Determine the (x, y) coordinate at the center of the cell enclosing the given text.  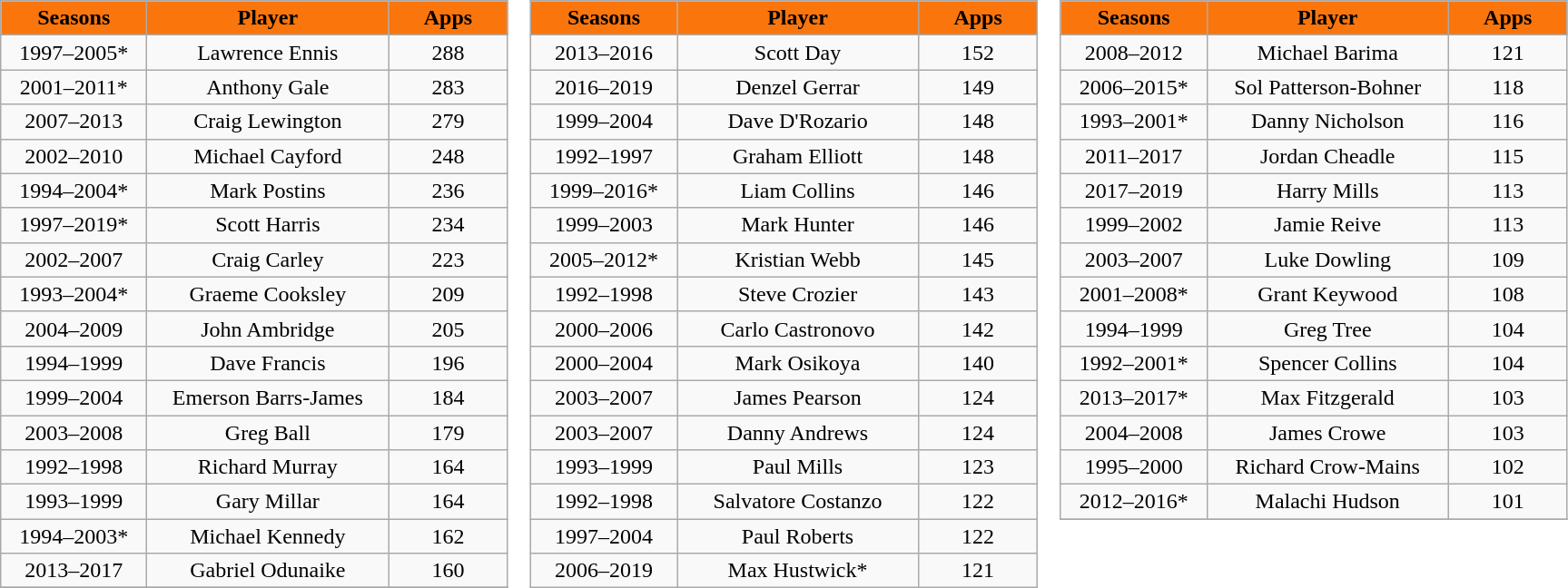
Dave D'Rozario (798, 122)
2016–2019 (603, 87)
1994–2004* (74, 191)
Max Hustwick* (798, 571)
Steve Crozier (798, 294)
Craig Carley (268, 260)
2003–2008 (74, 433)
2002–2010 (74, 156)
162 (449, 536)
Grant Keywood (1327, 294)
Mark Osikoya (798, 363)
Carlo Castronovo (798, 328)
Danny Nicholson (1327, 122)
184 (449, 397)
109 (1507, 260)
Greg Tree (1327, 328)
2000–2004 (603, 363)
179 (449, 433)
Max Fitzgerald (1327, 397)
Richard Murray (268, 467)
1997–2019* (74, 225)
1992–1997 (603, 156)
123 (979, 467)
140 (979, 363)
Lawrence Ennis (268, 53)
Graham Elliott (798, 156)
2006–2015* (1133, 87)
Scott Day (798, 53)
James Crowe (1327, 433)
160 (449, 571)
Kristian Webb (798, 260)
1994–2003* (74, 536)
Dave Francis (268, 363)
2013–2017* (1133, 397)
209 (449, 294)
John Ambridge (268, 328)
2001–2008* (1133, 294)
Jamie Reive (1327, 225)
1995–2000 (1133, 467)
Greg Ball (268, 433)
Michael Kennedy (268, 536)
234 (449, 225)
Scott Harris (268, 225)
1992–2001* (1133, 363)
2012–2016* (1133, 502)
Luke Dowling (1327, 260)
149 (979, 87)
2007–2013 (74, 122)
Michael Barima (1327, 53)
Denzel Gerrar (798, 87)
Malachi Hudson (1327, 502)
102 (1507, 467)
1997–2005* (74, 53)
236 (449, 191)
118 (1507, 87)
196 (449, 363)
2006–2019 (603, 571)
Graeme Cooksley (268, 294)
2001–2011* (74, 87)
248 (449, 156)
Jordan Cheadle (1327, 156)
Craig Lewington (268, 122)
142 (979, 328)
Mark Hunter (798, 225)
Emerson Barrs-James (268, 397)
2008–2012 (1133, 53)
2017–2019 (1133, 191)
Spencer Collins (1327, 363)
Paul Mills (798, 467)
Richard Crow-Mains (1327, 467)
Liam Collins (798, 191)
145 (979, 260)
Harry Mills (1327, 191)
1993–2004* (74, 294)
2004–2009 (74, 328)
279 (449, 122)
2005–2012* (603, 260)
2013–2017 (74, 571)
205 (449, 328)
Danny Andrews (798, 433)
Salvatore Costanzo (798, 502)
James Pearson (798, 397)
108 (1507, 294)
Anthony Gale (268, 87)
223 (449, 260)
101 (1507, 502)
115 (1507, 156)
Sol Patterson-Bohner (1327, 87)
1993–2001* (1133, 122)
1997–2004 (603, 536)
Paul Roberts (798, 536)
152 (979, 53)
Mark Postins (268, 191)
1999–2003 (603, 225)
2004–2008 (1133, 433)
116 (1507, 122)
2011–2017 (1133, 156)
2013–2016 (603, 53)
2002–2007 (74, 260)
Michael Cayford (268, 156)
Gabriel Odunaike (268, 571)
1999–2002 (1133, 225)
143 (979, 294)
2000–2006 (603, 328)
1999–2016* (603, 191)
283 (449, 87)
Gary Millar (268, 502)
288 (449, 53)
